Detect which cell encompasses the target text, then output its [x, y] center coordinate. 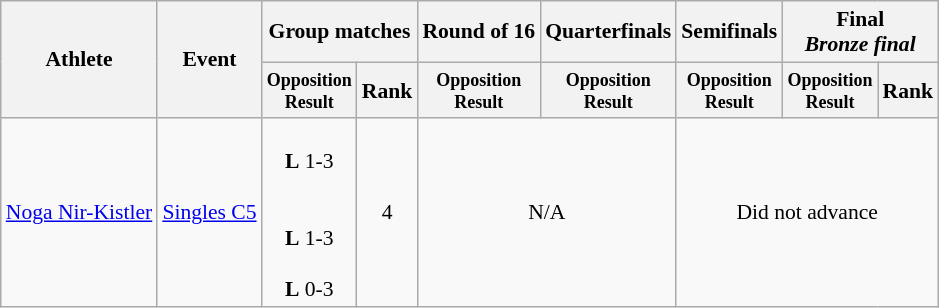
Event [209, 60]
Athlete [80, 60]
Group matches [340, 32]
Semifinals [729, 32]
L 1-3 L 1-3 L 0-3 [310, 214]
4 [388, 214]
Singles C5 [209, 214]
FinalBronze final [860, 32]
N/A [546, 214]
Did not advance [807, 214]
Round of 16 [478, 32]
Noga Nir-Kistler [80, 214]
Quarterfinals [608, 32]
